Find where the given text appears and provide that cell's center as (x, y) coordinate. 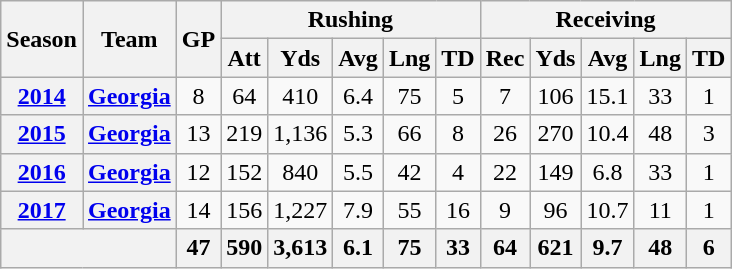
5 (458, 96)
47 (198, 248)
Rec (505, 58)
10.7 (608, 210)
13 (198, 134)
1,136 (300, 134)
Season (42, 39)
Att (244, 58)
GP (198, 39)
2014 (42, 96)
14 (198, 210)
10.4 (608, 134)
55 (409, 210)
5.3 (358, 134)
Team (129, 39)
96 (556, 210)
16 (458, 210)
149 (556, 172)
106 (556, 96)
6 (708, 248)
2015 (42, 134)
410 (300, 96)
1,227 (300, 210)
270 (556, 134)
6.1 (358, 248)
840 (300, 172)
7.9 (358, 210)
6.8 (608, 172)
2017 (42, 210)
219 (244, 134)
4 (458, 172)
156 (244, 210)
5.5 (358, 172)
12 (198, 172)
42 (409, 172)
621 (556, 248)
9 (505, 210)
3 (708, 134)
590 (244, 248)
Rushing (351, 20)
6.4 (358, 96)
26 (505, 134)
66 (409, 134)
3,613 (300, 248)
Receiving (606, 20)
11 (660, 210)
2016 (42, 172)
7 (505, 96)
152 (244, 172)
15.1 (608, 96)
9.7 (608, 248)
22 (505, 172)
